Identify which cell holds the provided text, then report its [X, Y] central coordinate. 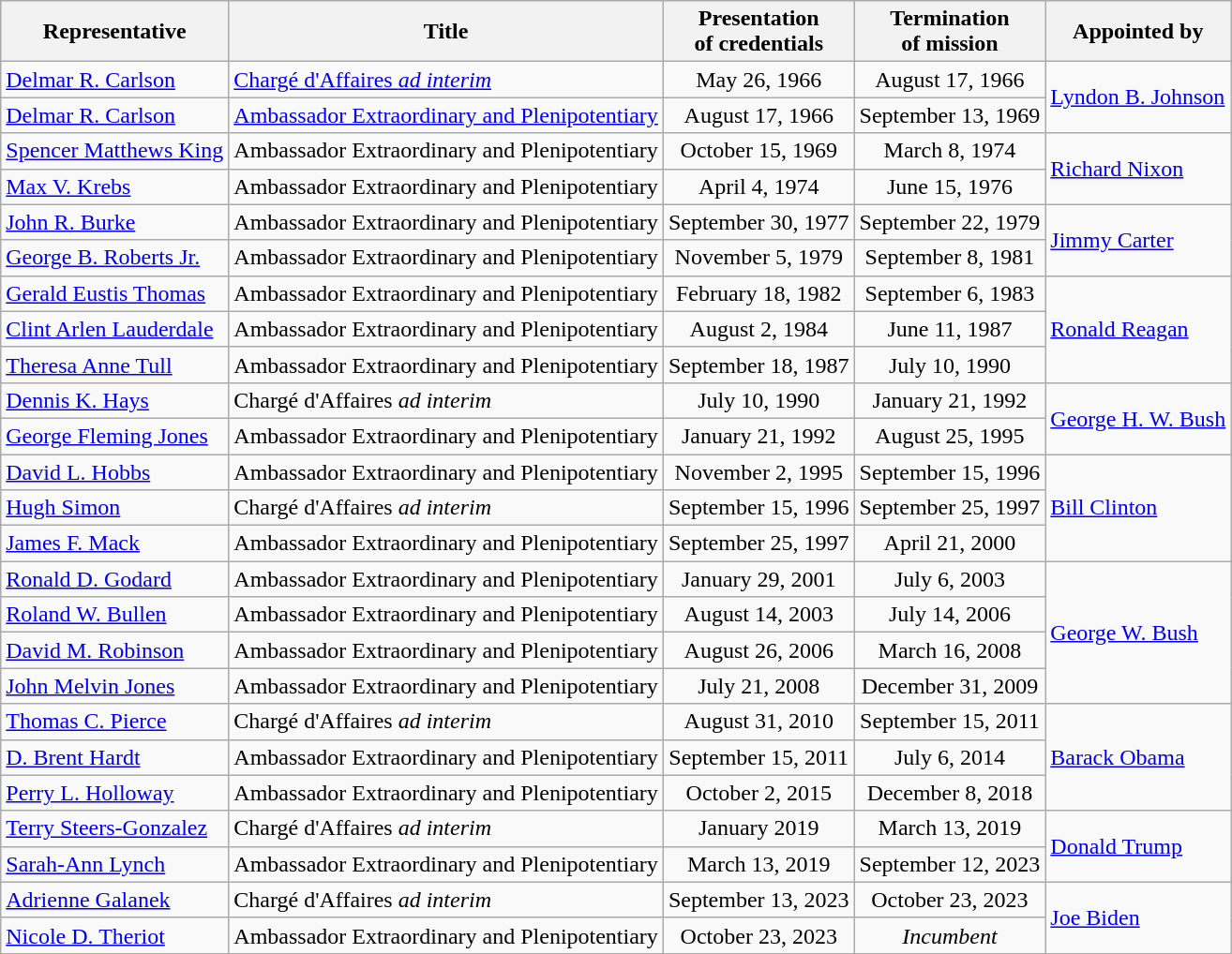
Max V. Krebs [114, 186]
September 30, 1977 [759, 222]
April 21, 2000 [950, 544]
August 2, 1984 [759, 329]
Donald Trump [1138, 846]
December 31, 2009 [950, 686]
October 15, 1969 [759, 151]
April 4, 1974 [759, 186]
Title [446, 32]
January 29, 2001 [759, 579]
September 8, 1981 [950, 258]
August 25, 1995 [950, 436]
David L. Hobbs [114, 471]
Sarah-Ann Lynch [114, 864]
August 14, 2003 [759, 615]
Bill Clinton [1138, 507]
David M. Robinson [114, 650]
November 2, 1995 [759, 471]
September 6, 1983 [950, 293]
Spencer Matthews King [114, 151]
John Melvin Jones [114, 686]
March 16, 2008 [950, 650]
Roland W. Bullen [114, 615]
December 8, 2018 [950, 793]
Hugh Simon [114, 508]
March 8, 1974 [950, 151]
George Fleming Jones [114, 436]
Dennis K. Hays [114, 400]
Perry L. Holloway [114, 793]
Richard Nixon [1138, 169]
George H. W. Bush [1138, 418]
July 6, 2014 [950, 757]
September 13, 2023 [759, 900]
Incumbent [950, 935]
October 2, 2015 [759, 793]
Thomas C. Pierce [114, 722]
Presentationof credentials [759, 32]
June 11, 1987 [950, 329]
September 22, 1979 [950, 222]
Nicole D. Theriot [114, 935]
January 2019 [759, 828]
Terry Steers-Gonzalez [114, 828]
Ronald Reagan [1138, 329]
Terminationof mission [950, 32]
November 5, 1979 [759, 258]
June 15, 1976 [950, 186]
John R. Burke [114, 222]
September 18, 1987 [759, 365]
September 13, 1969 [950, 115]
George B. Roberts Jr. [114, 258]
Adrienne Galanek [114, 900]
Jimmy Carter [1138, 240]
D. Brent Hardt [114, 757]
September 12, 2023 [950, 864]
July 21, 2008 [759, 686]
Joe Biden [1138, 917]
James F. Mack [114, 544]
Clint Arlen Lauderdale [114, 329]
Barack Obama [1138, 757]
July 6, 2003 [950, 579]
George W. Bush [1138, 633]
Representative [114, 32]
Ronald D. Godard [114, 579]
Appointed by [1138, 32]
Theresa Anne Tull [114, 365]
February 18, 1982 [759, 293]
August 26, 2006 [759, 650]
May 26, 1966 [759, 80]
August 31, 2010 [759, 722]
July 14, 2006 [950, 615]
Gerald Eustis Thomas [114, 293]
Lyndon B. Johnson [1138, 97]
